Determine the [X, Y] coordinate at the center of the cell enclosing the given text.  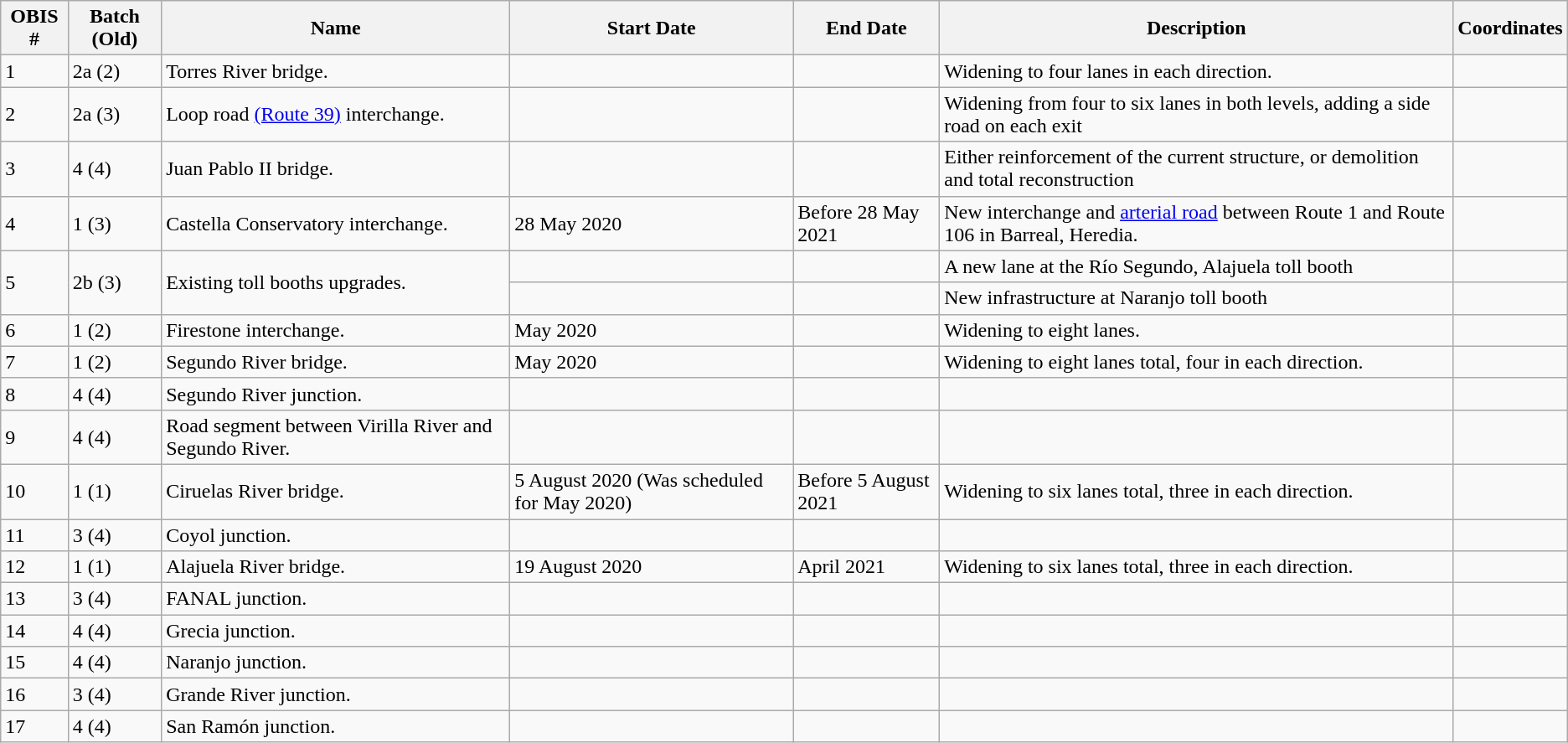
Batch (Old) [114, 28]
2a (2) [114, 71]
Firestone interchange. [336, 330]
Widening to four lanes in each direction. [1196, 71]
FANAL junction. [336, 599]
New interchange and arterial road between Route 1 and Route 106 in Barreal, Heredia. [1196, 223]
8 [34, 394]
Torres River bridge. [336, 71]
2b (3) [114, 282]
Castella Conservatory interchange. [336, 223]
Widening to eight lanes. [1196, 330]
10 [34, 491]
Widening from four to six lanes in both levels, adding a side road on each exit [1196, 114]
Either reinforcement of the current structure, or demolition and total reconstruction [1196, 169]
7 [34, 362]
Widening to eight lanes total, four in each direction. [1196, 362]
Grande River junction. [336, 694]
Juan Pablo II bridge. [336, 169]
Loop road (Route 39) interchange. [336, 114]
15 [34, 663]
Grecia junction. [336, 631]
Naranjo junction. [336, 663]
11 [34, 535]
Segundo River junction. [336, 394]
April 2021 [866, 567]
12 [34, 567]
5 [34, 282]
2 [34, 114]
3 [34, 169]
28 May 2020 [652, 223]
9 [34, 437]
5 August 2020 (Was scheduled for May 2020) [652, 491]
Road segment between Virilla River and Segundo River. [336, 437]
Name [336, 28]
19 August 2020 [652, 567]
OBIS # [34, 28]
17 [34, 726]
End Date [866, 28]
13 [34, 599]
Alajuela River bridge. [336, 567]
6 [34, 330]
4 [34, 223]
Before 28 May 2021 [866, 223]
San Ramón junction. [336, 726]
1 (3) [114, 223]
New infrastructure at Naranjo toll booth [1196, 298]
Description [1196, 28]
Coordinates [1510, 28]
14 [34, 631]
Existing toll booths upgrades. [336, 282]
A new lane at the Río Segundo, Alajuela toll booth [1196, 266]
Ciruelas River bridge. [336, 491]
Coyol junction. [336, 535]
Segundo River bridge. [336, 362]
16 [34, 694]
1 [34, 71]
Before 5 August 2021 [866, 491]
2a (3) [114, 114]
Start Date [652, 28]
